Determine the (x, y) coordinate at the center of the cell enclosing the given text.  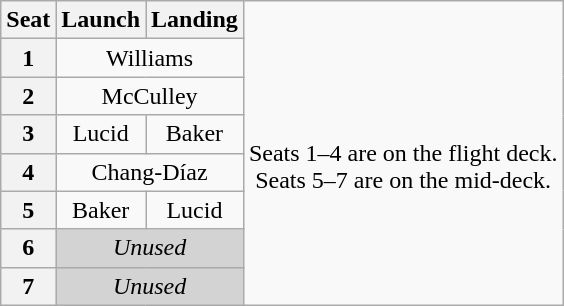
Landing (195, 20)
5 (28, 210)
3 (28, 134)
Seat (28, 20)
6 (28, 248)
4 (28, 172)
Seats 1–4 are on the flight deck.Seats 5–7 are on the mid-deck. (403, 153)
McCulley (150, 96)
Williams (150, 58)
7 (28, 286)
2 (28, 96)
1 (28, 58)
Launch (101, 20)
Chang-Díaz (150, 172)
